Locate the cell with the specified text and output its [x, y] center coordinate. 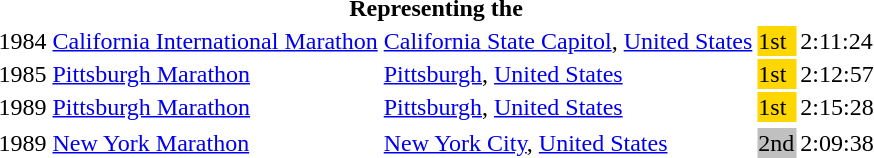
New York Marathon [215, 143]
New York City, United States [568, 143]
California State Capitol, United States [568, 41]
California International Marathon [215, 41]
2nd [776, 143]
